Return the [x, y] coordinate for the center point of the cell that contains the specified text.  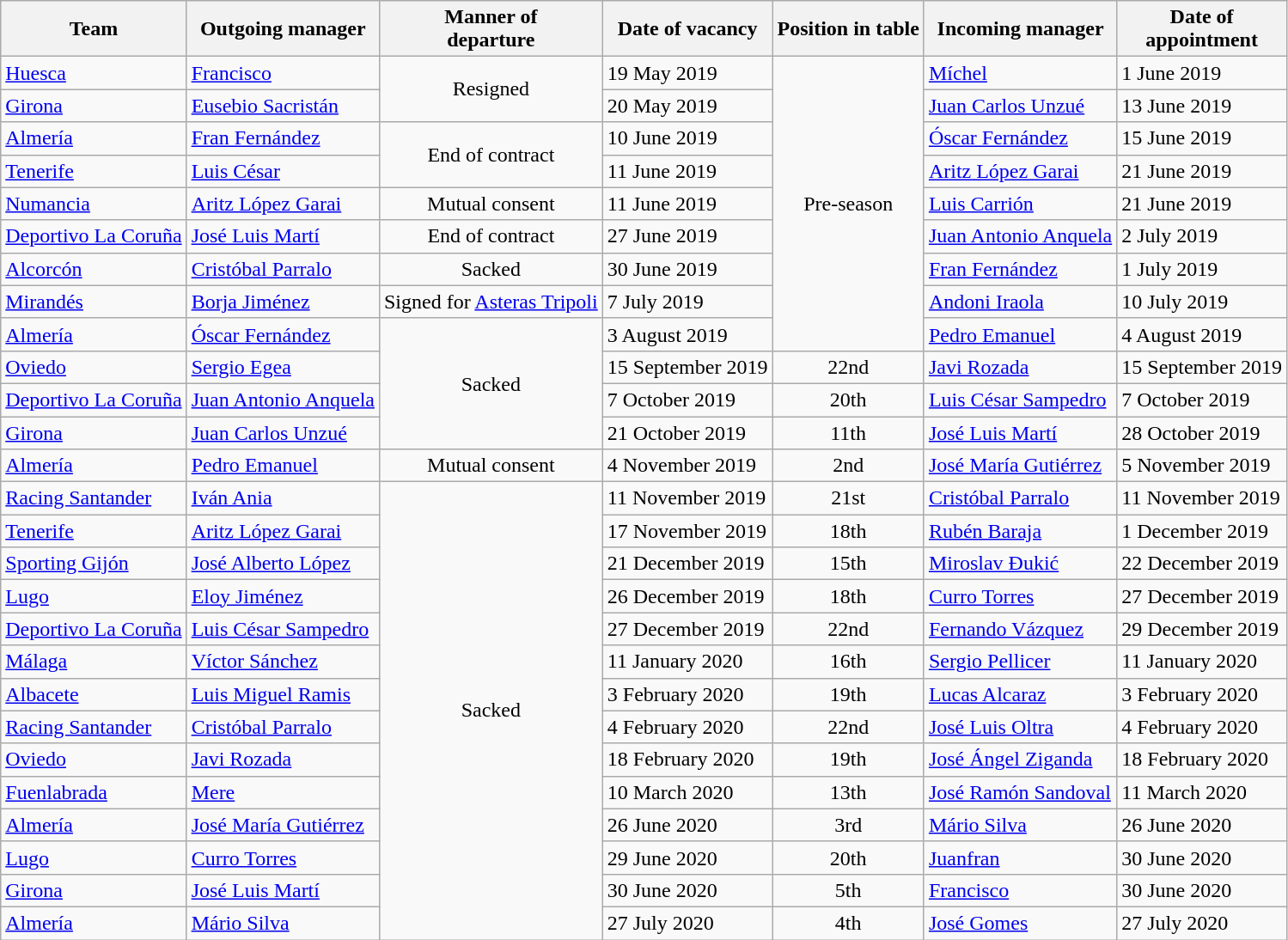
17 November 2019 [687, 531]
2 July 2019 [1202, 236]
Incoming manager [1020, 29]
10 March 2020 [687, 792]
15th [848, 564]
Lucas Alcaraz [1020, 694]
11th [848, 432]
10 June 2019 [687, 138]
29 June 2020 [687, 858]
3rd [848, 825]
10 July 2019 [1202, 302]
Pre-season [848, 204]
21st [848, 498]
Fuenlabrada [94, 792]
13 June 2019 [1202, 106]
21 December 2019 [687, 564]
1 June 2019 [1202, 73]
26 December 2019 [687, 596]
21 October 2019 [687, 432]
Numancia [94, 204]
Manner ofdeparture [491, 29]
16th [848, 662]
Alcorcón [94, 269]
Fernando Vázquez [1020, 629]
19 May 2019 [687, 73]
Mirandés [94, 302]
Borja Jiménez [283, 302]
Luis Miguel Ramis [283, 694]
Mere [283, 792]
Andoni Iraola [1020, 302]
Albacete [94, 694]
5 November 2019 [1202, 466]
Team [94, 29]
7 July 2019 [687, 302]
José Ramón Sandoval [1020, 792]
1 December 2019 [1202, 531]
15 June 2019 [1202, 138]
Signed for Asteras Tripoli [491, 302]
José Alberto López [283, 564]
Huesca [94, 73]
1 July 2019 [1202, 269]
3 August 2019 [687, 334]
5th [848, 890]
Position in table [848, 29]
Iván Ania [283, 498]
4 November 2019 [687, 466]
11 March 2020 [1202, 792]
Juanfran [1020, 858]
Resigned [491, 89]
Sergio Egea [283, 367]
José Gomes [1020, 923]
José Luis Oltra [1020, 727]
Málaga [94, 662]
4th [848, 923]
Rubén Baraja [1020, 531]
José Ángel Ziganda [1020, 760]
Date ofappointment [1202, 29]
Date of vacancy [687, 29]
13th [848, 792]
Eloy Jiménez [283, 596]
Sergio Pellicer [1020, 662]
29 December 2019 [1202, 629]
Víctor Sánchez [283, 662]
4 August 2019 [1202, 334]
Sporting Gijón [94, 564]
Miroslav Đukić [1020, 564]
28 October 2019 [1202, 432]
22 December 2019 [1202, 564]
27 June 2019 [687, 236]
Míchel [1020, 73]
Luis Carrión [1020, 204]
2nd [848, 466]
20 May 2019 [687, 106]
Eusebio Sacristán [283, 106]
30 June 2019 [687, 269]
Outgoing manager [283, 29]
Luis César [283, 171]
